Locate the cell with the specified text and output its (X, Y) center coordinate. 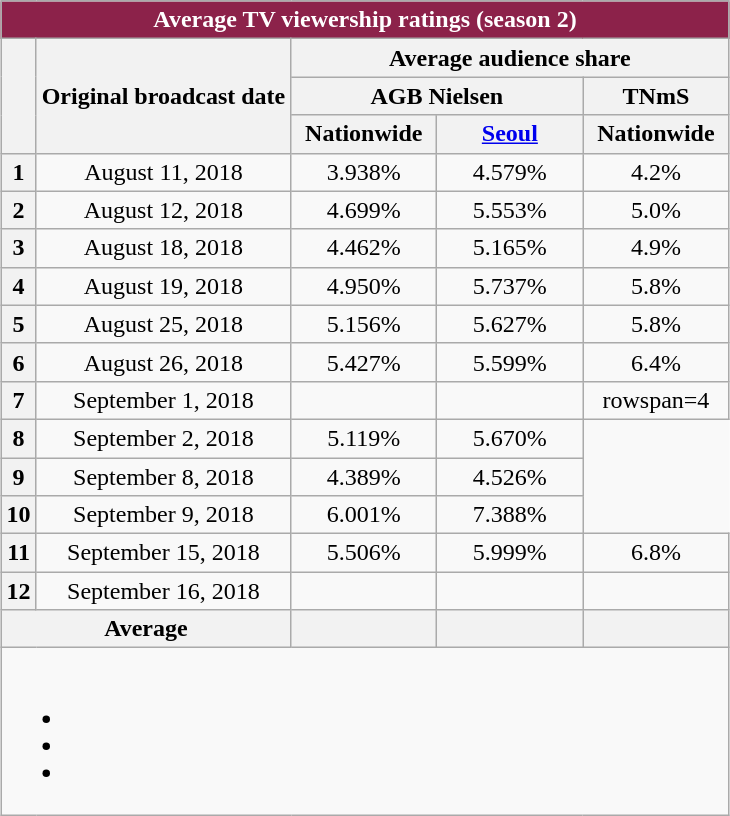
TNmS (656, 96)
Average (146, 629)
6.001% (364, 515)
12 (18, 591)
4.950% (364, 286)
6 (18, 362)
3 (18, 248)
7.388% (510, 515)
Original broadcast date (164, 96)
5.427% (364, 362)
5.119% (364, 438)
August 25, 2018 (164, 324)
September 8, 2018 (164, 477)
10 (18, 515)
5.0% (656, 210)
5.627% (510, 324)
5.506% (364, 553)
6.4% (656, 362)
September 1, 2018 (164, 400)
4.462% (364, 248)
August 12, 2018 (164, 210)
6.8% (656, 553)
5 (18, 324)
September 16, 2018 (164, 591)
September 15, 2018 (164, 553)
3.938% (364, 172)
Seoul (510, 134)
August 11, 2018 (164, 172)
5.599% (510, 362)
4.9% (656, 248)
4.526% (510, 477)
August 26, 2018 (164, 362)
September 9, 2018 (164, 515)
Average audience share (510, 58)
4.699% (364, 210)
4.2% (656, 172)
4.389% (364, 477)
Average TV viewership ratings (season 2) (365, 20)
8 (18, 438)
5.165% (510, 248)
7 (18, 400)
11 (18, 553)
5.999% (510, 553)
5.553% (510, 210)
rowspan=4 (656, 400)
September 2, 2018 (164, 438)
2 (18, 210)
August 18, 2018 (164, 248)
9 (18, 477)
5.737% (510, 286)
August 19, 2018 (164, 286)
1 (18, 172)
4.579% (510, 172)
5.670% (510, 438)
AGB Nielsen (437, 96)
5.156% (364, 324)
4 (18, 286)
